Provide the (x, y) coordinate of the cell's center where the given text is located.  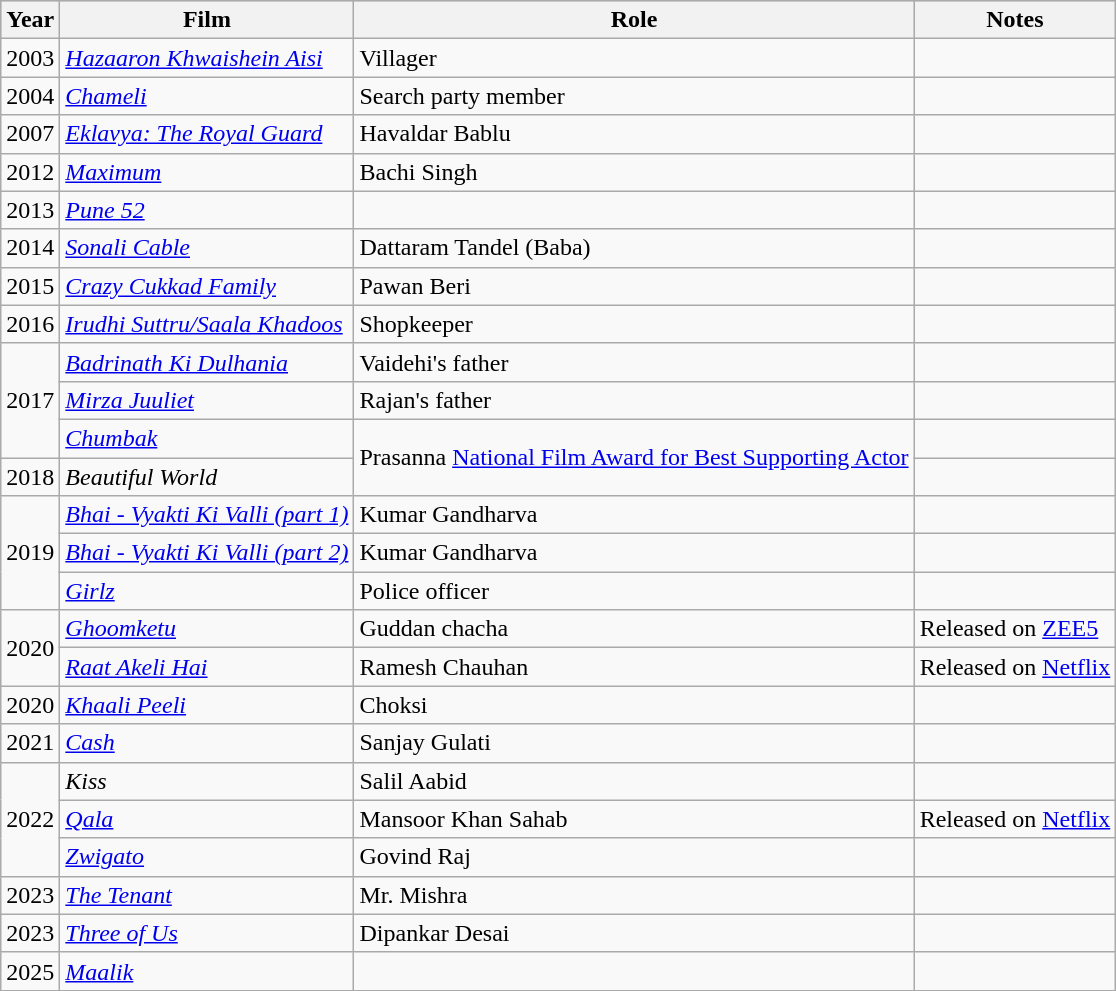
Badrinath Ki Dulhania (207, 362)
Sonali Cable (207, 248)
2019 (30, 553)
Three of Us (207, 933)
2016 (30, 324)
Guddan chacha (634, 629)
Bhai - Vyakti Ki Valli (part 1) (207, 515)
2017 (30, 400)
Police officer (634, 591)
2018 (30, 477)
Cash (207, 743)
2012 (30, 172)
Zwigato (207, 857)
Mr. Mishra (634, 895)
Notes (1015, 20)
Crazy Cukkad Family (207, 286)
Salil Aabid (634, 781)
2022 (30, 819)
2025 (30, 971)
Bhai - Vyakti Ki Valli (part 2) (207, 553)
Maalik (207, 971)
Dattaram Tandel (Baba) (634, 248)
Dipankar Desai (634, 933)
Film (207, 20)
Kiss (207, 781)
Search party member (634, 96)
Choksi (634, 705)
Mansoor Khan Sahab (634, 819)
Eklavya: The Royal Guard (207, 134)
Mirza Juuliet (207, 400)
Shopkeeper (634, 324)
Year (30, 20)
Hazaaron Khwaishein Aisi (207, 58)
Prasanna National Film Award for Best Supporting Actor (634, 457)
Released on ZEE5 (1015, 629)
Role (634, 20)
Villager (634, 58)
Khaali Peeli (207, 705)
2015 (30, 286)
Girlz (207, 591)
Beautiful World (207, 477)
Chumbak (207, 438)
Vaidehi's father (634, 362)
2004 (30, 96)
2021 (30, 743)
Bachi Singh (634, 172)
Ghoomketu (207, 629)
Rajan's father (634, 400)
Irudhi Suttru/Saala Khadoos (207, 324)
2013 (30, 210)
2007 (30, 134)
Pawan Beri (634, 286)
Havaldar Bablu (634, 134)
The Tenant (207, 895)
2014 (30, 248)
Pune 52 (207, 210)
Maximum (207, 172)
Raat Akeli Hai (207, 667)
Ramesh Chauhan (634, 667)
Qala (207, 819)
2003 (30, 58)
Sanjay Gulati (634, 743)
Govind Raj (634, 857)
Chameli (207, 96)
